Return [X, Y] of the center of cell containing provided text 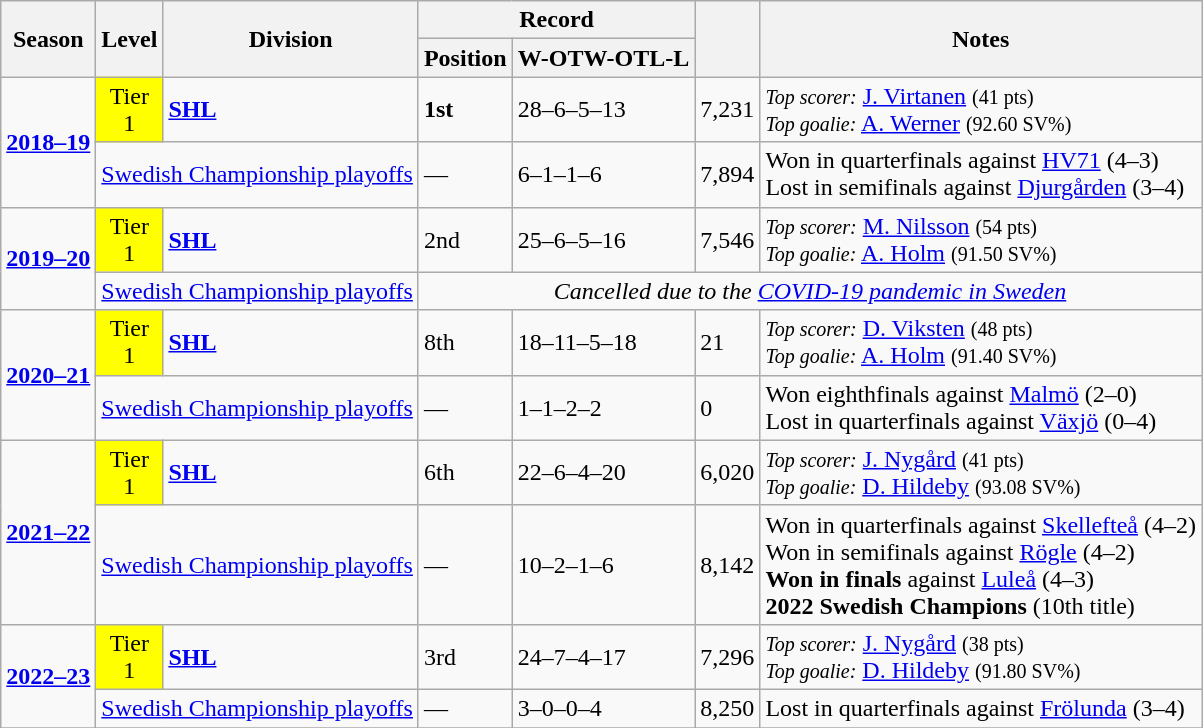
24–7–4–17 [604, 656]
7,894 [728, 174]
7,231 [728, 110]
Top scorer: J. Virtanen (41 pts)Top goalie: A. Werner (92.60 SV%) [981, 110]
Level [130, 39]
Position [465, 58]
18–11–5–18 [604, 342]
Notes [981, 39]
6–1–1–6 [604, 174]
Lost in quarterfinals against Frölunda (3–4) [981, 708]
Won in quarterfinals against HV71 (4–3)Lost in semifinals against Djurgården (3–4) [981, 174]
7,296 [728, 656]
6th [465, 472]
Top scorer: J. Nygård (41 pts)Top goalie: D. Hildeby (93.08 SV%) [981, 472]
2019–20 [48, 258]
W-OTW-OTL-L [604, 58]
Top scorer: J. Nygård (38 pts)Top goalie: D. Hildeby (91.80 SV%) [981, 656]
2022–23 [48, 676]
28–6–5–13 [604, 110]
10–2–1–6 [604, 564]
1st [465, 110]
2021–22 [48, 532]
Top scorer: M. Nilsson (54 pts)Top goalie: A. Holm (91.50 SV%) [981, 240]
3rd [465, 656]
6,020 [728, 472]
22–6–4–20 [604, 472]
2nd [465, 240]
2018–19 [48, 142]
Division [291, 39]
1–1–2–2 [604, 408]
Won eighthfinals against Malmö (2–0)Lost in quarterfinals against Växjö (0–4) [981, 408]
Season [48, 39]
Top scorer: D. Viksten (48 pts)Top goalie: A. Holm (91.40 SV%) [981, 342]
8,250 [728, 708]
2020–21 [48, 375]
0 [728, 408]
25–6–5–16 [604, 240]
21 [728, 342]
3–0–0–4 [604, 708]
8th [465, 342]
7,546 [728, 240]
Record [556, 20]
8,142 [728, 564]
Cancelled due to the COVID-19 pandemic in Sweden [810, 291]
